Return the (X, Y) coordinate for the center point of the cell that contains the specified text.  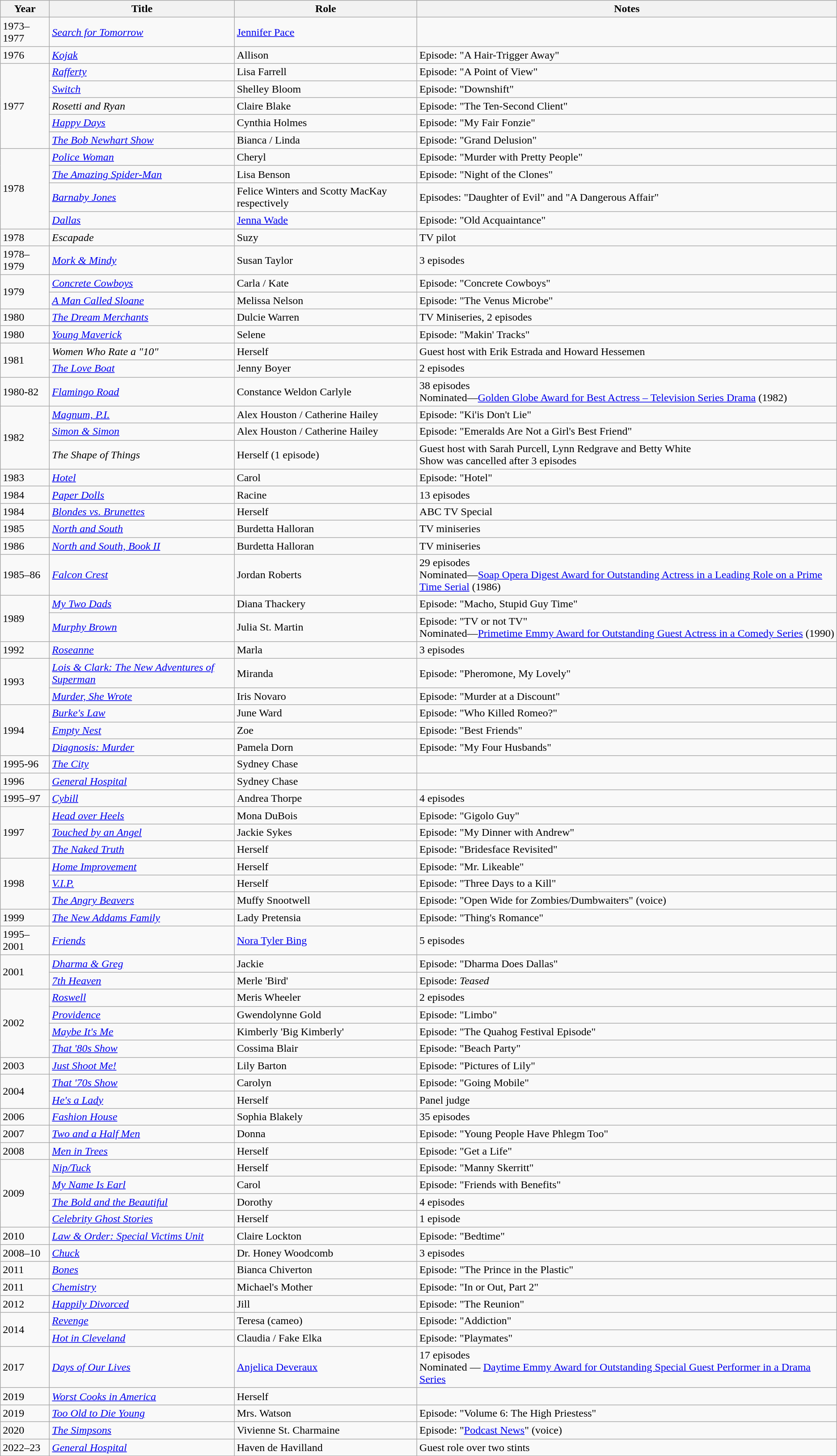
Happy Days (142, 123)
Two and a Half Men (142, 1134)
Notes (627, 9)
1981 (25, 360)
Days of Our Lives (142, 1367)
1993 (25, 681)
Donna (325, 1134)
Episode: "Limbo" (627, 1015)
Guest host with Erik Estrada and Howard Hessemen (627, 351)
5 episodes (627, 941)
Susan Taylor (325, 260)
2009 (25, 1194)
Guest host with Sarah Purcell, Lynn Redgrave and Betty WhiteShow was cancelled after 3 episodes (627, 454)
Search for Tomorrow (142, 32)
The City (142, 764)
The Angry Beavers (142, 901)
Episode: "Pictures of Lily" (627, 1066)
Escapade (142, 237)
Jill (325, 1304)
Guest role over two stints (627, 1448)
The Bold and the Beautiful (142, 1202)
1986 (25, 546)
2010 (25, 1236)
Muffy Snootwell (325, 901)
Police Woman (142, 157)
Mork & Mindy (142, 260)
Murder, She Wrote (142, 696)
Episode: "Bedtime" (627, 1236)
2007 (25, 1134)
Dulcie Warren (325, 317)
Bones (142, 1270)
Teresa (cameo) (325, 1321)
Panel judge (627, 1100)
Lisa Farrell (325, 72)
Iris Novaro (325, 696)
Episode: "Open Wide for Zombies/Dumbwaiters" (voice) (627, 901)
Lily Barton (325, 1066)
2020 (25, 1430)
Haven de Havilland (325, 1448)
7th Heaven (142, 981)
Sophia Blakely (325, 1117)
Episode: "My Dinner with Andrew" (627, 832)
Diana Thackery (325, 604)
Michael's Mother (325, 1287)
Worst Cooks in America (142, 1396)
2002 (25, 1023)
1999 (25, 918)
Episode: "Thing's Romance" (627, 918)
Carla / Kate (325, 284)
Vivienne St. Charmaine (325, 1430)
1983 (25, 478)
1997 (25, 832)
Fashion House (142, 1117)
Mrs. Watson (325, 1413)
Rosetti and Ryan (142, 106)
Episode: "Volume 6: The High Priestess" (627, 1413)
Dallas (142, 220)
Dorothy (325, 1202)
Chuck (142, 1253)
Chemistry (142, 1287)
Maybe It's Me (142, 1032)
The Bob Newhart Show (142, 140)
Claire Lockton (325, 1236)
Claudia / Fake Elka (325, 1338)
Claire Blake (325, 106)
My Two Dads (142, 604)
Episode: "Emeralds Are Not a Girl's Best Friend" (627, 432)
1998 (25, 883)
Title (142, 9)
1978–1979 (25, 260)
Episode: "Gigolo Guy" (627, 815)
Murphy Brown (142, 627)
17 episodesNominated — Daytime Emmy Award for Outstanding Special Guest Performer in a Drama Series (627, 1367)
1994 (25, 730)
Melissa Nelson (325, 301)
Cossima Blair (325, 1049)
Episode: "The Ten-Second Client" (627, 106)
That '70s Show (142, 1083)
The Dream Merchants (142, 317)
V.I.P. (142, 884)
Young Maverick (142, 334)
Men in Trees (142, 1151)
Episode: "The Quahog Festival Episode" (627, 1032)
Cheryl (325, 157)
1992 (25, 650)
Anjelica Deveraux (325, 1367)
Barnaby Jones (142, 197)
Role (325, 9)
29 episodesNominated—Soap Opera Digest Award for Outstanding Actress in a Leading Role on a Prime Time Serial (1986) (627, 575)
Nip/Tuck (142, 1168)
Empty Nest (142, 730)
2008–10 (25, 1253)
1973–1977 (25, 32)
Lois & Clark: The New Adventures of Superman (142, 673)
Episode: "Young People Have Phlegm Too" (627, 1134)
Mona DuBois (325, 815)
Paper Dolls (142, 495)
Burke's Law (142, 713)
Magnum, P.I. (142, 415)
1985 (25, 529)
1980-82 (25, 392)
Celebrity Ghost Stories (142, 1219)
Episode: "The Prince in the Plastic" (627, 1270)
TV Miniseries, 2 episodes (627, 317)
Lady Pretensia (325, 918)
Episode: "A Hair-Trigger Away" (627, 55)
1995–2001 (25, 941)
Episode: "Friends with Benefits" (627, 1185)
Dharma & Greg (142, 964)
Episode: "Playmates" (627, 1338)
1995–97 (25, 798)
Friends (142, 941)
Episodes: "Daughter of Evil" and "A Dangerous Affair" (627, 197)
Episode: "My Fair Fonzie" (627, 123)
Too Old to Die Young (142, 1413)
Episode: "Ki'is Don't Lie" (627, 415)
Jenny Boyer (325, 368)
Episode: Teased (627, 981)
Marla (325, 650)
1982 (25, 437)
1996 (25, 781)
1979 (25, 292)
The New Addams Family (142, 918)
Lisa Benson (325, 174)
Head over Heels (142, 815)
Dr. Honey Woodcomb (325, 1253)
Merle 'Bird' (325, 981)
2022–23 (25, 1448)
Jenna Wade (325, 220)
Episode: "Addiction" (627, 1321)
Happily Divorced (142, 1304)
1 episode (627, 1219)
2003 (25, 1066)
Episode: "Murder at a Discount" (627, 696)
Episode: "Grand Delusion" (627, 140)
Episode: "Podcast News" (voice) (627, 1430)
Episode: "Three Days to a Kill" (627, 884)
2014 (25, 1329)
Episode: "Beach Party" (627, 1049)
Episode: "Dharma Does Dallas" (627, 964)
Revenge (142, 1321)
Herself (1 episode) (325, 454)
Episode: "My Four Husbands" (627, 747)
Episode: "Bridesface Revisited" (627, 849)
Just Shoot Me! (142, 1066)
Switch (142, 89)
Pamela Dorn (325, 747)
Jackie Sykes (325, 832)
1985–86 (25, 575)
Felice Winters and Scotty MacKay respectively (325, 197)
A Man Called Sloane (142, 301)
Episode: "Concrete Cowboys" (627, 284)
Nora Tyler Bing (325, 941)
Julia St. Martin (325, 627)
Episode: "Going Mobile" (627, 1083)
Episode: "The Reunion" (627, 1304)
1977 (25, 106)
Jennifer Pace (325, 32)
Shelley Bloom (325, 89)
Episode: "Manny Skerritt" (627, 1168)
Year (25, 9)
The Shape of Things (142, 454)
Cybill (142, 798)
The Amazing Spider-Man (142, 174)
Racine (325, 495)
Bianca Chiverton (325, 1270)
Episode: "Macho, Stupid Guy Time" (627, 604)
Suzy (325, 237)
1995-96 (25, 764)
2008 (25, 1151)
Providence (142, 1015)
Hot in Cleveland (142, 1338)
Episode: "Night of the Clones" (627, 174)
Roseanne (142, 650)
Episode: "Downshift" (627, 89)
Home Improvement (142, 866)
Kimberly 'Big Kimberly' (325, 1032)
Diagnosis: Murder (142, 747)
Episode: "Best Friends" (627, 730)
Bianca / Linda (325, 140)
Andrea Thorpe (325, 798)
Rafferty (142, 72)
Episode: "Pheromone, My Lovely" (627, 673)
Flamingo Road (142, 392)
Episode: "Murder with Pretty People" (627, 157)
My Name Is Earl (142, 1185)
Concrete Cowboys (142, 284)
Episode: "Makin' Tracks" (627, 334)
Episode: "A Point of View" (627, 72)
North and South (142, 529)
Touched by an Angel (142, 832)
Zoe (325, 730)
13 episodes (627, 495)
North and South, Book II (142, 546)
Allison (325, 55)
1976 (25, 55)
38 episodesNominated—Golden Globe Award for Best Actress – Television Series Drama (1982) (627, 392)
ABC TV Special (627, 512)
He's a Lady (142, 1100)
Episode: "Who Killed Romeo?" (627, 713)
Carolyn (325, 1083)
Jordan Roberts (325, 575)
Kojak (142, 55)
The Naked Truth (142, 849)
Hotel (142, 478)
Roswell (142, 998)
Selene (325, 334)
Episode: "Hotel" (627, 478)
Law & Order: Special Victims Unit (142, 1236)
That '80s Show (142, 1049)
Cynthia Holmes (325, 123)
June Ward (325, 713)
Episode: "Old Acquaintance" (627, 220)
2006 (25, 1117)
Falcon Crest (142, 575)
2017 (25, 1367)
Simon & Simon (142, 432)
35 episodes (627, 1117)
2004 (25, 1091)
Gwendolynne Gold (325, 1015)
1989 (25, 619)
Episode: "In or Out, Part 2" (627, 1287)
The Simpsons (142, 1430)
The Love Boat (142, 368)
Constance Weldon Carlyle (325, 392)
Miranda (325, 673)
2012 (25, 1304)
Episode: "Get a Life" (627, 1151)
Meris Wheeler (325, 998)
Blondes vs. Brunettes (142, 512)
Jackie (325, 964)
Episode: "The Venus Microbe" (627, 301)
TV pilot (627, 237)
Women Who Rate a "10" (142, 351)
Episode: "TV or not TV"Nominated—Primetime Emmy Award for Outstanding Guest Actress in a Comedy Series (1990) (627, 627)
Episode: "Mr. Likeable" (627, 866)
2001 (25, 972)
